Find where the given text appears and provide that cell's center as (x, y) coordinate. 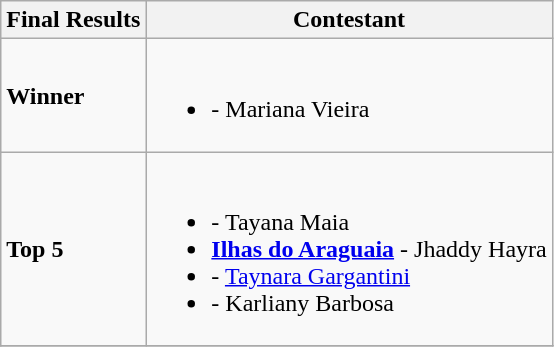
- Tayana Maia Ilhas do Araguaia - Jhaddy Hayra - Taynara Gargantini - Karliany Barbosa (349, 249)
Final Results (74, 20)
- Mariana Vieira (349, 96)
Winner (74, 96)
Contestant (349, 20)
Top 5 (74, 249)
